Extract the [x, y] coordinate from the center of the cell holding the provided text.  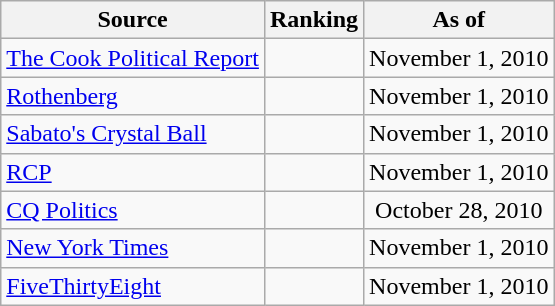
RCP [133, 172]
Ranking [314, 20]
October 28, 2010 [459, 210]
Rothenberg [133, 96]
Source [133, 20]
As of [459, 20]
New York Times [133, 248]
CQ Politics [133, 210]
The Cook Political Report [133, 58]
FiveThirtyEight [133, 286]
Sabato's Crystal Ball [133, 134]
